Locate the cell with the specified text and output its [x, y] center coordinate. 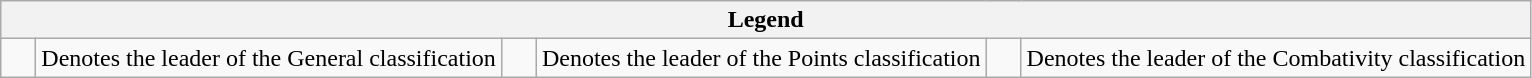
Legend [766, 20]
Denotes the leader of the Points classification [761, 58]
Denotes the leader of the General classification [269, 58]
Denotes the leader of the Combativity classification [1276, 58]
